Identify which cell holds the provided text, then report its [X, Y] central coordinate. 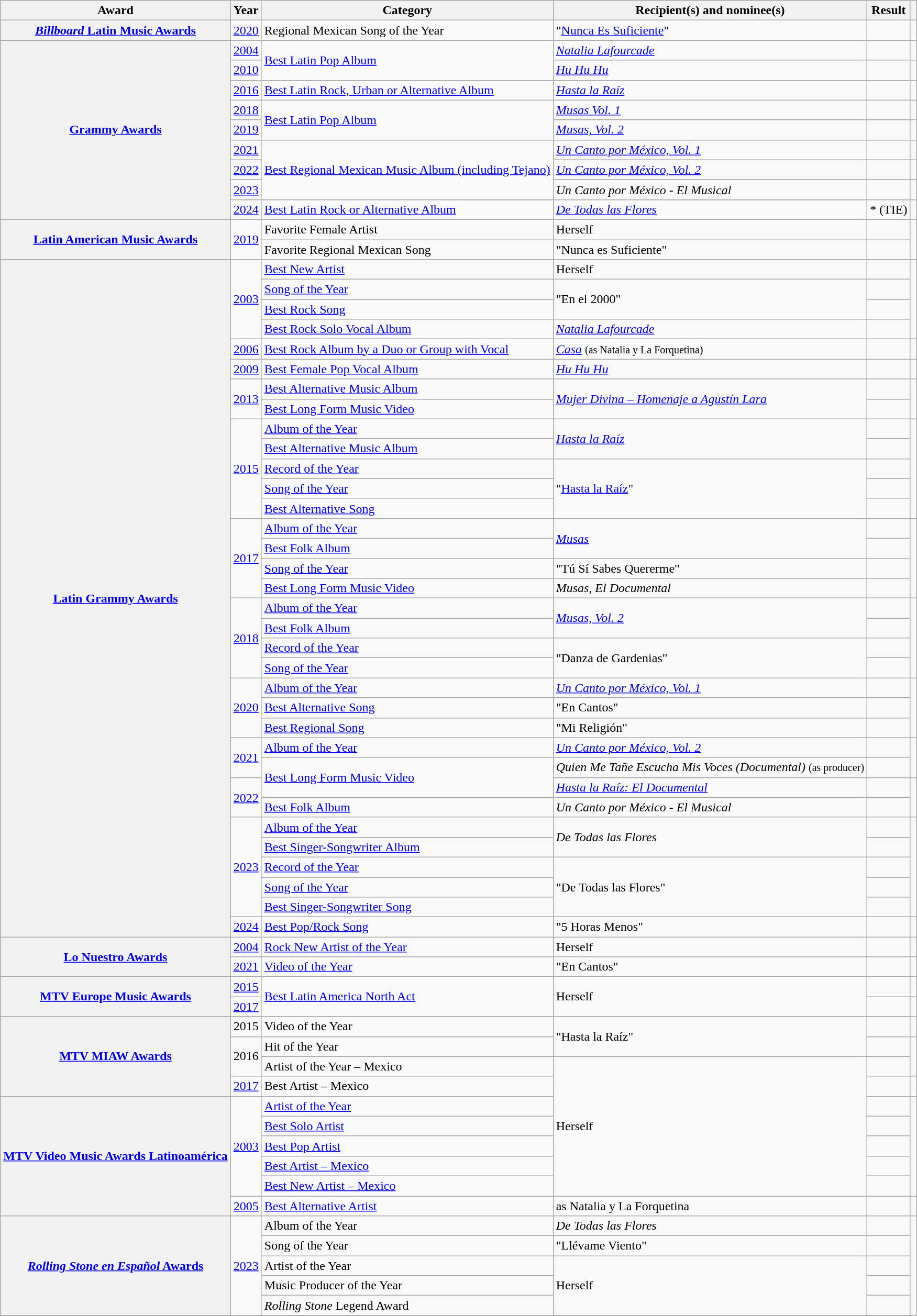
as Natalia y La Forquetina [710, 1206]
"Nunca es Suficiente" [710, 250]
Best Pop Artist [407, 1146]
Best Female Pop Vocal Album [407, 369]
Lo Nuestro Awards [116, 957]
Best Singer-Songwriter Album [407, 847]
Rolling Stone Legend Award [407, 1306]
Casa (as Natalia y La Forquetina) [710, 349]
Year [246, 10]
* (TIE) [889, 209]
"Tú Sí Sabes Quererme" [710, 568]
Best Pop/Rock Song [407, 927]
Musas, El Documental [710, 588]
Recipient(s) and nominee(s) [710, 10]
Result [889, 10]
Rock New Artist of the Year [407, 947]
Latin American Music Awards [116, 239]
Best Regional Mexican Music Album (including Tejano) [407, 170]
Award [116, 10]
"Llévame Viento" [710, 1246]
Regional Mexican Song of the Year [407, 30]
"Nunca Es Suficiente" [710, 30]
"De Todas las Flores" [710, 887]
Favorite Female Artist [407, 229]
MTV MIAW Awards [116, 1056]
Best Latin Rock or Alternative Album [407, 209]
"Danza de Gardenias" [710, 658]
Music Producer of the Year [407, 1286]
2006 [246, 349]
MTV Video Music Awards Latinoamérica [116, 1156]
MTV Europe Music Awards [116, 997]
2010 [246, 70]
Musas [710, 538]
Best Latin America North Act [407, 997]
Favorite Regional Mexican Song [407, 250]
Best Regional Song [407, 728]
Best Rock Song [407, 309]
Hasta la Raíz: El Documental [710, 787]
"En el 2000" [710, 299]
Artist of the Year – Mexico [407, 1066]
Category [407, 10]
Billboard Latin Music Awards [116, 30]
2005 [246, 1206]
Best Rock Album by a Duo or Group with Vocal [407, 349]
"5 Horas Menos" [710, 927]
Best Latin Rock, Urban or Alternative Album [407, 90]
Rolling Stone en Español Awards [116, 1266]
Grammy Awards [116, 130]
Best Singer-Songwriter Song [407, 907]
Best Rock Solo Vocal Album [407, 329]
Best Alternative Artist [407, 1206]
Best New Artist – Mexico [407, 1186]
2009 [246, 369]
Latin Grammy Awards [116, 598]
Musas Vol. 1 [710, 110]
"Mi Religión" [710, 728]
Hit of the Year [407, 1046]
Best Solo Artist [407, 1126]
Mujer Divina – Homenaje a Agustín Lara [710, 399]
2013 [246, 399]
Best New Artist [407, 270]
Quien Me Tañe Escucha Mis Voces (Documental) (as producer) [710, 767]
